Find where the given text appears and provide that cell's center as (x, y) coordinate. 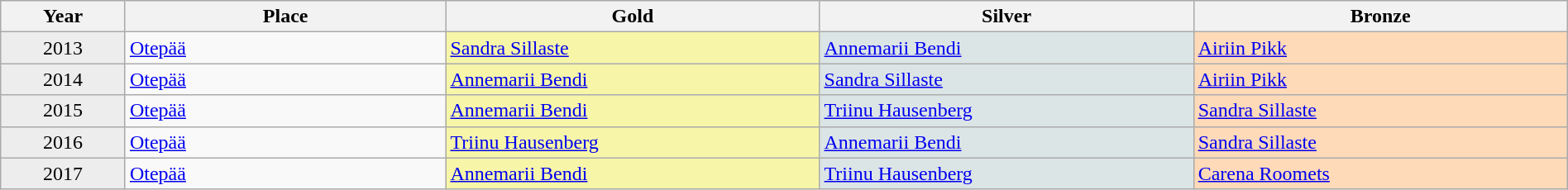
Gold (633, 17)
Carena Roomets (1380, 173)
2013 (63, 48)
2017 (63, 173)
2015 (63, 111)
Silver (1006, 17)
2014 (63, 79)
Place (284, 17)
2016 (63, 142)
Year (63, 17)
Bronze (1380, 17)
